Return the [x, y] coordinate for the center point of the cell that contains the specified text.  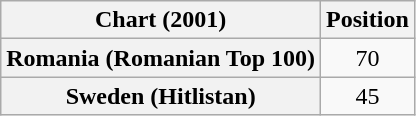
Chart (2001) [161, 20]
Position [368, 20]
70 [368, 58]
Sweden (Hitlistan) [161, 96]
Romania (Romanian Top 100) [161, 58]
45 [368, 96]
